Extract the [x, y] coordinate from the center of the cell holding the provided text.  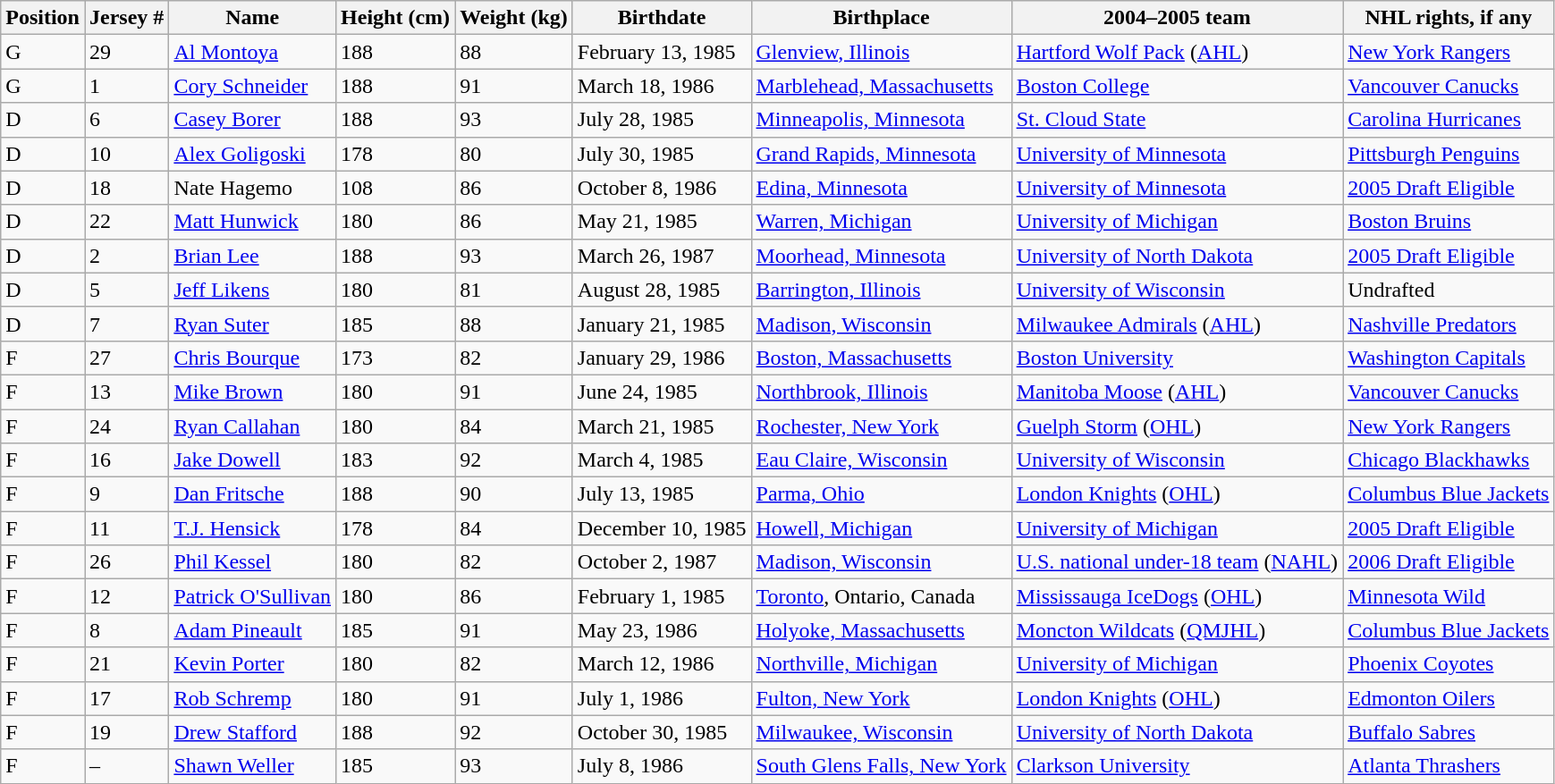
26 [126, 562]
5 [126, 290]
Phoenix Coyotes [1449, 664]
18 [126, 188]
Manitoba Moose (AHL) [1177, 392]
24 [126, 426]
June 24, 1985 [662, 392]
Weight (kg) [514, 18]
16 [126, 460]
Birthplace [882, 18]
6 [126, 120]
Drew Stafford [252, 732]
July 13, 1985 [662, 494]
NHL rights, if any [1449, 18]
March 18, 1986 [662, 86]
Boston University [1177, 358]
Adam Pineault [252, 630]
Washington Capitals [1449, 358]
Edmonton Oilers [1449, 698]
Guelph Storm (OHL) [1177, 426]
2006 Draft Eligible [1449, 562]
March 26, 1987 [662, 256]
21 [126, 664]
Barrington, Illinois [882, 290]
Moorhead, Minnesota [882, 256]
19 [126, 732]
February 1, 1985 [662, 596]
Birthdate [662, 18]
173 [395, 358]
Clarkson University [1177, 766]
Jersey # [126, 18]
Eau Claire, Wisconsin [882, 460]
Boston Bruins [1449, 222]
29 [126, 52]
March 21, 1985 [662, 426]
Marblehead, Massachusetts [882, 86]
Northbrook, Illinois [882, 392]
Patrick O'Sullivan [252, 596]
Northville, Michigan [882, 664]
Al Montoya [252, 52]
Atlanta Thrashers [1449, 766]
2004–2005 team [1177, 18]
Buffalo Sabres [1449, 732]
– [126, 766]
Hartford Wolf Pack (AHL) [1177, 52]
Casey Borer [252, 120]
Boston, Massachusetts [882, 358]
U.S. national under-18 team (NAHL) [1177, 562]
July 30, 1985 [662, 154]
Boston College [1177, 86]
October 2, 1987 [662, 562]
Jeff Likens [252, 290]
27 [126, 358]
7 [126, 324]
October 8, 1986 [662, 188]
March 12, 1986 [662, 664]
Cory Schneider [252, 86]
Edina, Minnesota [882, 188]
22 [126, 222]
Alex Goligoski [252, 154]
1 [126, 86]
July 1, 1986 [662, 698]
Brian Lee [252, 256]
Chris Bourque [252, 358]
Milwaukee, Wisconsin [882, 732]
8 [126, 630]
2 [126, 256]
11 [126, 528]
13 [126, 392]
Howell, Michigan [882, 528]
Fulton, New York [882, 698]
July 8, 1986 [662, 766]
Undrafted [1449, 290]
Kevin Porter [252, 664]
May 23, 1986 [662, 630]
July 28, 1985 [662, 120]
108 [395, 188]
90 [514, 494]
May 21, 1985 [662, 222]
Dan Fritsche [252, 494]
Minnesota Wild [1449, 596]
Height (cm) [395, 18]
Mike Brown [252, 392]
17 [126, 698]
Holyoke, Massachusetts [882, 630]
Nate Hagemo [252, 188]
August 28, 1985 [662, 290]
9 [126, 494]
March 4, 1985 [662, 460]
T.J. Hensick [252, 528]
80 [514, 154]
12 [126, 596]
Rob Schremp [252, 698]
Ryan Suter [252, 324]
Name [252, 18]
January 21, 1985 [662, 324]
Glenview, Illinois [882, 52]
Pittsburgh Penguins [1449, 154]
81 [514, 290]
Parma, Ohio [882, 494]
Milwaukee Admirals (AHL) [1177, 324]
Grand Rapids, Minnesota [882, 154]
Moncton Wildcats (QMJHL) [1177, 630]
Minneapolis, Minnesota [882, 120]
South Glens Falls, New York [882, 766]
10 [126, 154]
Rochester, New York [882, 426]
Carolina Hurricanes [1449, 120]
Nashville Predators [1449, 324]
January 29, 1986 [662, 358]
Matt Hunwick [252, 222]
St. Cloud State [1177, 120]
Ryan Callahan [252, 426]
Warren, Michigan [882, 222]
Chicago Blackhawks [1449, 460]
Position [43, 18]
October 30, 1985 [662, 732]
Mississauga IceDogs (OHL) [1177, 596]
Jake Dowell [252, 460]
February 13, 1985 [662, 52]
183 [395, 460]
Phil Kessel [252, 562]
Shawn Weller [252, 766]
Toronto, Ontario, Canada [882, 596]
December 10, 1985 [662, 528]
